Extract the [x, y] coordinate from the center of the cell holding the provided text.  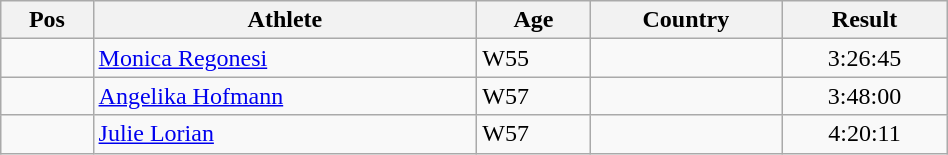
Julie Lorian [285, 134]
4:20:11 [865, 134]
Country [686, 20]
W55 [534, 58]
Result [865, 20]
Monica Regonesi [285, 58]
Athlete [285, 20]
Angelika Hofmann [285, 96]
3:48:00 [865, 96]
Age [534, 20]
3:26:45 [865, 58]
Pos [47, 20]
